Identify which cell holds the provided text, then report its (X, Y) central coordinate. 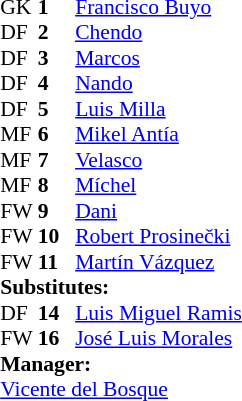
Mikel Antía (158, 135)
Chendo (158, 33)
16 (57, 339)
6 (57, 135)
7 (57, 160)
4 (57, 83)
9 (57, 211)
Luis Miguel Ramis (158, 313)
Substitutes: (121, 287)
Marcos (158, 58)
10 (57, 237)
2 (57, 33)
8 (57, 185)
Martín Vázquez (158, 262)
3 (57, 58)
14 (57, 313)
11 (57, 262)
Nando (158, 83)
Luis Milla (158, 109)
5 (57, 109)
Dani (158, 211)
Robert Prosinečki (158, 237)
Velasco (158, 160)
Manager: (121, 364)
Míchel (158, 185)
José Luis Morales (158, 339)
